Return (x, y) of the center of cell containing provided text 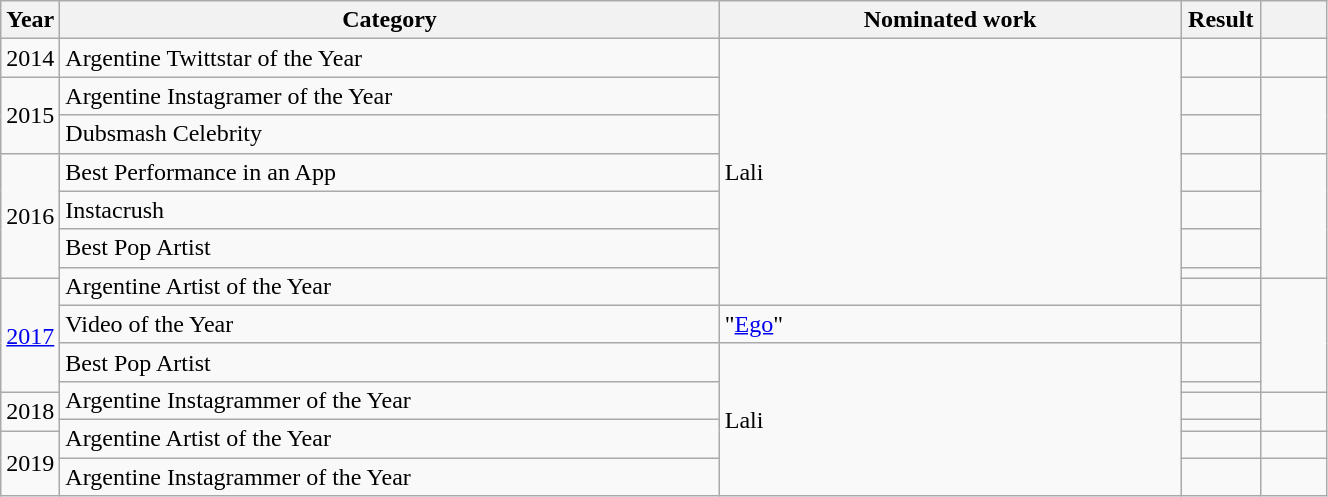
2017 (30, 335)
2016 (30, 216)
Instacrush (390, 210)
"Ego" (950, 324)
Dubsmash Celebrity (390, 134)
2019 (30, 462)
2018 (30, 411)
Video of the Year (390, 324)
Category (390, 20)
Argentine Instagramer of the Year (390, 96)
Best Performance in an App (390, 172)
Year (30, 20)
Nominated work (950, 20)
Argentine Twittstar of the Year (390, 58)
2014 (30, 58)
Result (1221, 20)
2015 (30, 115)
